Locate the cell with the specified text and output its (X, Y) center coordinate. 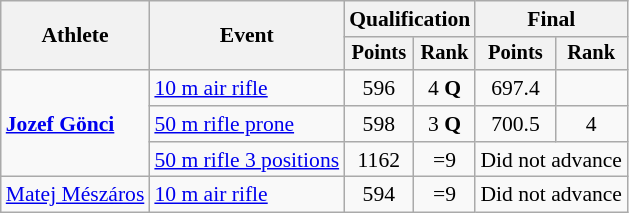
Jozef Gönci (76, 124)
Qualification (410, 19)
Final (551, 19)
50 m rifle 3 positions (246, 160)
3 Q (444, 124)
Event (246, 36)
Matej Mészáros (76, 195)
4 Q (444, 88)
700.5 (515, 124)
596 (378, 88)
50 m rifle prone (246, 124)
4 (591, 124)
594 (378, 195)
1162 (378, 160)
Athlete (76, 36)
697.4 (515, 88)
598 (378, 124)
